From the cell containing the given text, extract its center point as [x, y] coordinate. 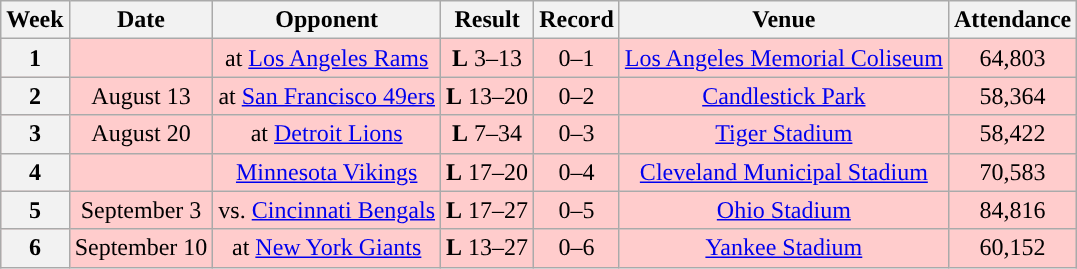
L 17–20 [488, 172]
L 3–13 [488, 58]
at Los Angeles Rams [327, 58]
Record [577, 20]
Tiger Stadium [784, 134]
58,364 [1012, 96]
L 17–27 [488, 210]
0–5 [577, 210]
at Detroit Lions [327, 134]
0–2 [577, 96]
Ohio Stadium [784, 210]
August 13 [141, 96]
84,816 [1012, 210]
Yankee Stadium [784, 248]
0–3 [577, 134]
at San Francisco 49ers [327, 96]
Venue [784, 20]
0–6 [577, 248]
Week [35, 20]
6 [35, 248]
Result [488, 20]
L 7–34 [488, 134]
1 [35, 58]
64,803 [1012, 58]
4 [35, 172]
L 13–20 [488, 96]
Attendance [1012, 20]
0–1 [577, 58]
58,422 [1012, 134]
Cleveland Municipal Stadium [784, 172]
3 [35, 134]
Minnesota Vikings [327, 172]
Opponent [327, 20]
L 13–27 [488, 248]
September 10 [141, 248]
2 [35, 96]
Date [141, 20]
70,583 [1012, 172]
Los Angeles Memorial Coliseum [784, 58]
0–4 [577, 172]
vs. Cincinnati Bengals [327, 210]
August 20 [141, 134]
60,152 [1012, 248]
5 [35, 210]
Candlestick Park [784, 96]
at New York Giants [327, 248]
September 3 [141, 210]
